Provide the [x, y] coordinate of the cell's center where the given text is located.  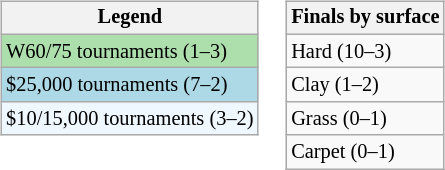
$10/15,000 tournaments (3–2) [130, 119]
Grass (0–1) [365, 119]
$25,000 tournaments (7–2) [130, 85]
W60/75 tournaments (1–3) [130, 51]
Legend [130, 18]
Carpet (0–1) [365, 152]
Hard (10–3) [365, 51]
Finals by surface [365, 18]
Clay (1–2) [365, 85]
